Identify which cell holds the provided text, then report its [x, y] central coordinate. 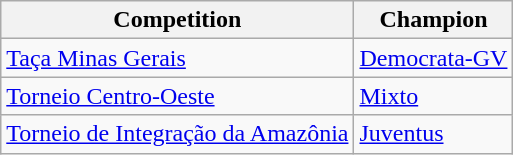
Democrata-GV [434, 58]
Juventus [434, 134]
Competition [178, 20]
Taça Minas Gerais [178, 58]
Torneio Centro-Oeste [178, 96]
Champion [434, 20]
Torneio de Integração da Amazônia [178, 134]
Mixto [434, 96]
